Detect which cell encompasses the target text, then output its (x, y) center coordinate. 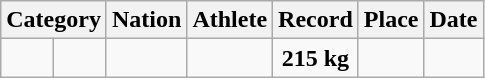
Nation (146, 20)
Date (454, 20)
Category (54, 20)
Record (316, 20)
215 kg (316, 58)
Place (391, 20)
Athlete (230, 20)
